For the text-containing cell, return its midpoint in (X, Y) coordinate format. 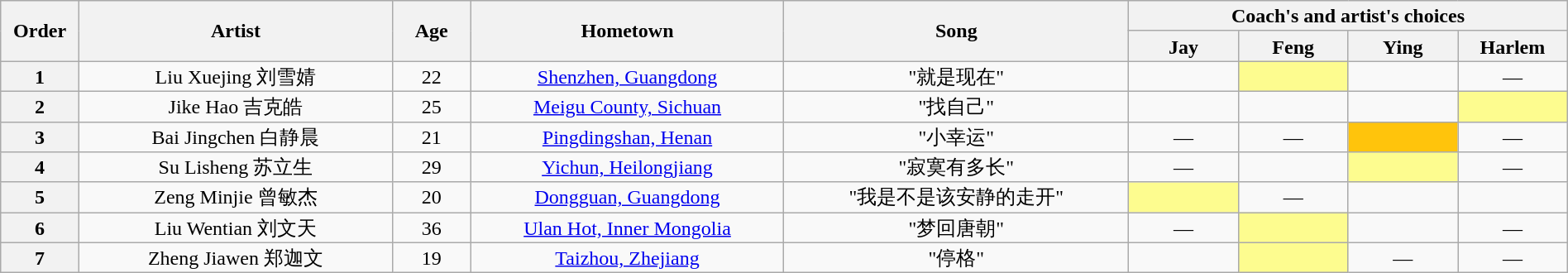
1 (40, 76)
"我是不是该安静的走开" (956, 197)
Feng (1293, 46)
22 (432, 76)
Zeng Minjie 曾敏杰 (235, 197)
Ulan Hot, Inner Mongolia (627, 228)
Taizhou, Zhejiang (627, 258)
Ying (1403, 46)
21 (432, 137)
20 (432, 197)
Liu Wentian 刘文天 (235, 228)
"小幸运" (956, 137)
Jay (1184, 46)
36 (432, 228)
6 (40, 228)
Pingdingshan, Henan (627, 137)
Harlem (1513, 46)
25 (432, 106)
Meigu County, Sichuan (627, 106)
"就是现在" (956, 76)
"停格" (956, 258)
Liu Xuejing 刘雪婧 (235, 76)
Artist (235, 31)
Song (956, 31)
Bai Jingchen 白静晨 (235, 137)
Age (432, 31)
Order (40, 31)
5 (40, 197)
"找自己" (956, 106)
2 (40, 106)
Su Lisheng 苏立生 (235, 167)
"寂寞有多长" (956, 167)
Jike Hao 吉克皓 (235, 106)
4 (40, 167)
Yichun, Heilongjiang (627, 167)
Hometown (627, 31)
Shenzhen, Guangdong (627, 76)
Dongguan, Guangdong (627, 197)
3 (40, 137)
7 (40, 258)
29 (432, 167)
19 (432, 258)
Coach's and artist's choices (1348, 17)
"梦回唐朝" (956, 228)
Zheng Jiawen 郑迦文 (235, 258)
